Locate the cell with the specified text and output its [x, y] center coordinate. 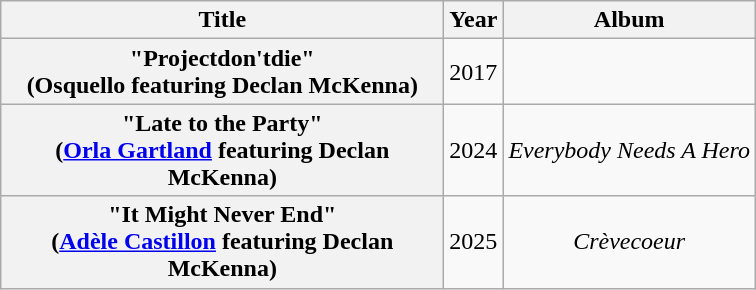
Year [474, 20]
"Projectdon'tdie"(Osquello featuring Declan McKenna) [222, 72]
2024 [474, 150]
Everybody Needs A Hero [630, 150]
"It Might Never End"(Adèle Castillon featuring Declan McKenna) [222, 242]
Title [222, 20]
"Late to the Party"(Orla Gartland featuring Declan McKenna) [222, 150]
Crèvecoeur [630, 242]
2017 [474, 72]
2025 [474, 242]
Album [630, 20]
